For the text-containing cell, return its midpoint in (x, y) coordinate format. 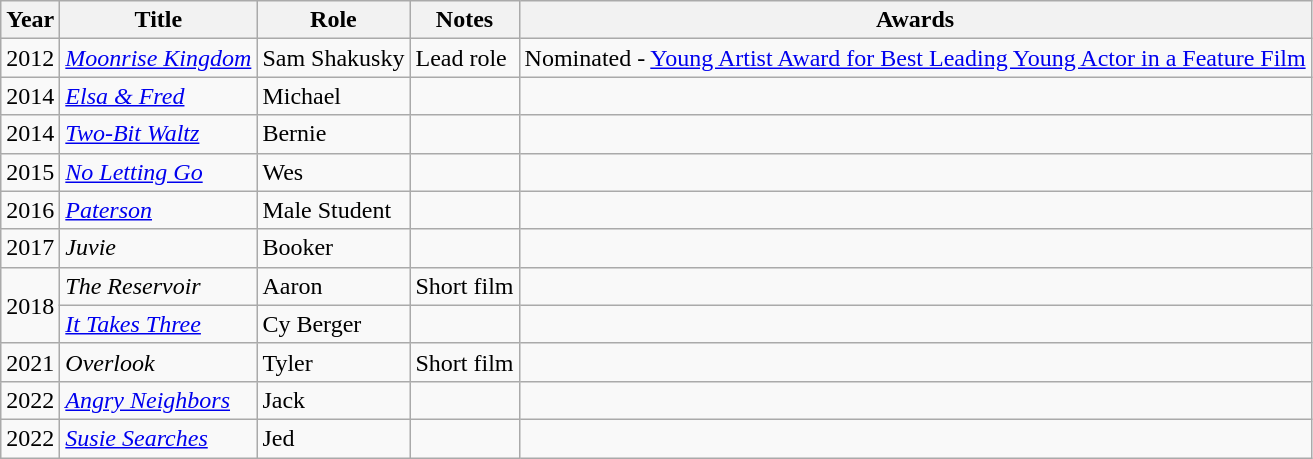
Michael (334, 96)
Wes (334, 172)
Tyler (334, 362)
Sam Shakusky (334, 58)
Juvie (158, 248)
Jed (334, 438)
Susie Searches (158, 438)
2012 (30, 58)
Lead role (464, 58)
No Letting Go (158, 172)
2015 (30, 172)
Notes (464, 20)
Year (30, 20)
2017 (30, 248)
Jack (334, 400)
Moonrise Kingdom (158, 58)
Elsa & Fred (158, 96)
Booker (334, 248)
Paterson (158, 210)
Title (158, 20)
Angry Neighbors (158, 400)
2018 (30, 305)
2016 (30, 210)
Role (334, 20)
Overlook (158, 362)
Nominated - Young Artist Award for Best Leading Young Actor in a Feature Film (915, 58)
Male Student (334, 210)
Cy Berger (334, 324)
Two-Bit Waltz (158, 134)
The Reservoir (158, 286)
Bernie (334, 134)
Awards (915, 20)
2021 (30, 362)
Aaron (334, 286)
It Takes Three (158, 324)
